Output the [x, y] coordinate of the center of the cell containing the given text.  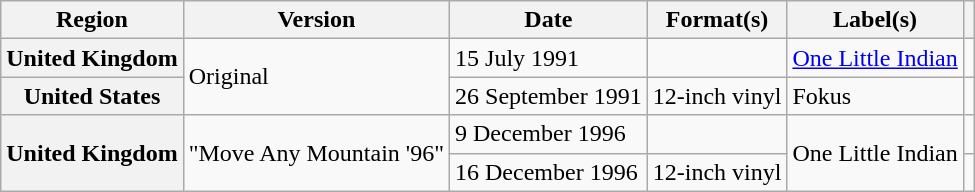
26 September 1991 [549, 96]
"Move Any Mountain '96" [316, 153]
9 December 1996 [549, 134]
15 July 1991 [549, 58]
Format(s) [717, 20]
Original [316, 77]
Fokus [875, 96]
Region [92, 20]
Version [316, 20]
Date [549, 20]
Label(s) [875, 20]
United States [92, 96]
16 December 1996 [549, 172]
